Capture the cell that displays the provided text and extract its (X, Y) central coordinate. 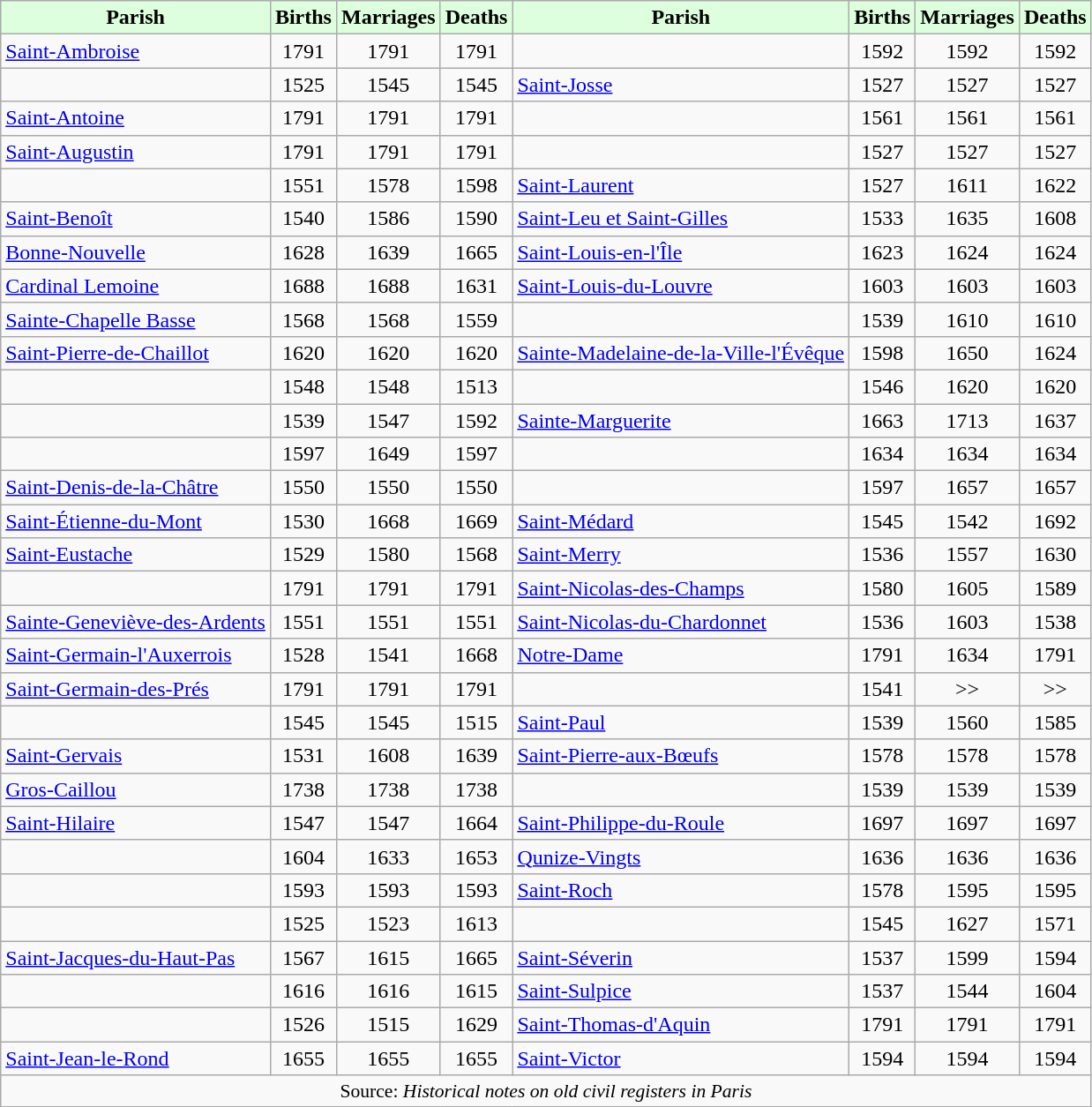
1567 (303, 957)
1557 (968, 555)
Sainte-Chapelle Basse (136, 319)
1559 (476, 319)
Saint-Jacques-du-Haut-Pas (136, 957)
Saint-Germain-des-Prés (136, 689)
Saint-Eustache (136, 555)
1585 (1055, 722)
Saint-Laurent (681, 185)
Saint-Philippe-du-Roule (681, 823)
1633 (388, 856)
1542 (968, 521)
1605 (968, 588)
1623 (882, 252)
Saint-Josse (681, 85)
Gros-Caillou (136, 789)
Qunize-Vingts (681, 856)
Saint-Roch (681, 890)
Saint-Antoine (136, 118)
1649 (388, 454)
1611 (968, 185)
1538 (1055, 622)
Cardinal Lemoine (136, 286)
1528 (303, 655)
Saint-Gervais (136, 756)
Saint-Paul (681, 722)
1650 (968, 353)
1637 (1055, 421)
Sainte-Madelaine-de-la-Ville-l'Évêque (681, 353)
1613 (476, 924)
1529 (303, 555)
1590 (476, 219)
1589 (1055, 588)
Saint-Ambroise (136, 51)
1653 (476, 856)
Saint-Louis-du-Louvre (681, 286)
1546 (882, 386)
1627 (968, 924)
Saint-Jean-le-Rond (136, 1058)
1540 (303, 219)
Sainte-Marguerite (681, 421)
Saint-Thomas-d'Aquin (681, 1025)
Saint-Nicolas-du-Chardonnet (681, 622)
Saint-Victor (681, 1058)
Saint-Benoît (136, 219)
Saint-Séverin (681, 957)
Saint-Louis-en-l'Île (681, 252)
1571 (1055, 924)
1544 (968, 991)
Saint-Merry (681, 555)
1669 (476, 521)
Saint-Leu et Saint-Gilles (681, 219)
Saint-Étienne-du-Mont (136, 521)
Bonne-Nouvelle (136, 252)
1533 (882, 219)
1513 (476, 386)
1622 (1055, 185)
1663 (882, 421)
Saint-Hilaire (136, 823)
Saint-Nicolas-des-Champs (681, 588)
1635 (968, 219)
1630 (1055, 555)
1526 (303, 1025)
Saint-Denis-de-la-Châtre (136, 488)
1629 (476, 1025)
Saint-Sulpice (681, 991)
Sainte-Geneviève-des-Ardents (136, 622)
1692 (1055, 521)
1523 (388, 924)
Saint-Médard (681, 521)
1631 (476, 286)
Saint-Pierre-aux-Bœufs (681, 756)
1586 (388, 219)
1530 (303, 521)
Source: Historical notes on old civil registers in Paris (546, 1091)
Saint-Pierre-de-Chaillot (136, 353)
1664 (476, 823)
1599 (968, 957)
Notre-Dame (681, 655)
1560 (968, 722)
1531 (303, 756)
Saint-Germain-l'Auxerrois (136, 655)
Saint-Augustin (136, 152)
1713 (968, 421)
1628 (303, 252)
